Return the [X, Y] coordinate for the center point of the cell that contains the specified text.  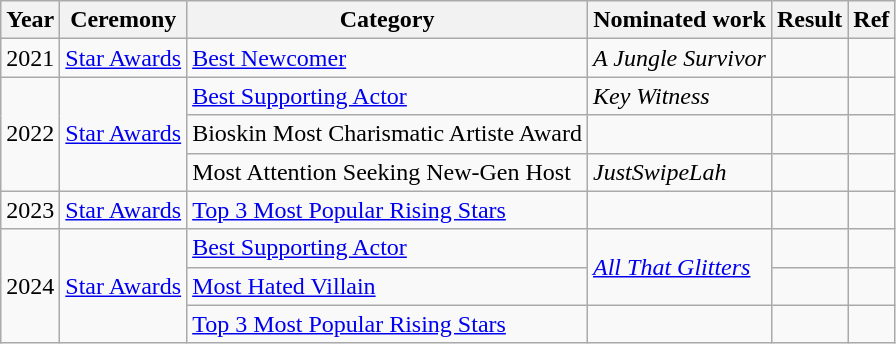
Category [388, 20]
Bioskin Most Charismatic Artiste Award [388, 134]
2024 [30, 286]
Nominated work [680, 20]
Most Attention Seeking New-Gen Host [388, 172]
Year [30, 20]
2021 [30, 58]
2023 [30, 210]
2022 [30, 134]
Result [809, 20]
Ref [872, 20]
Best Newcomer [388, 58]
Ceremony [124, 20]
Most Hated Villain [388, 286]
All That Glitters [680, 267]
JustSwipeLah [680, 172]
A Jungle Survivor [680, 58]
Key Witness [680, 96]
